Provide the [x, y] coordinate of the cell's center where the given text is located.  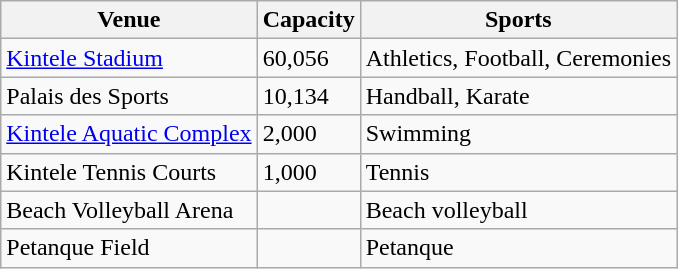
Kintele Stadium [129, 58]
Athletics, Football, Ceremonies [518, 58]
Swimming [518, 134]
Sports [518, 20]
1,000 [308, 172]
Petanque Field [129, 248]
Beach Volleyball Arena [129, 210]
Venue [129, 20]
Tennis [518, 172]
Kintele Aquatic Complex [129, 134]
Palais des Sports [129, 96]
Handball, Karate [518, 96]
Capacity [308, 20]
Beach volleyball [518, 210]
60,056 [308, 58]
Petanque [518, 248]
Kintele Tennis Courts [129, 172]
2,000 [308, 134]
10,134 [308, 96]
